Search for the cell housing the specified text and yield its (X, Y) center coordinate. 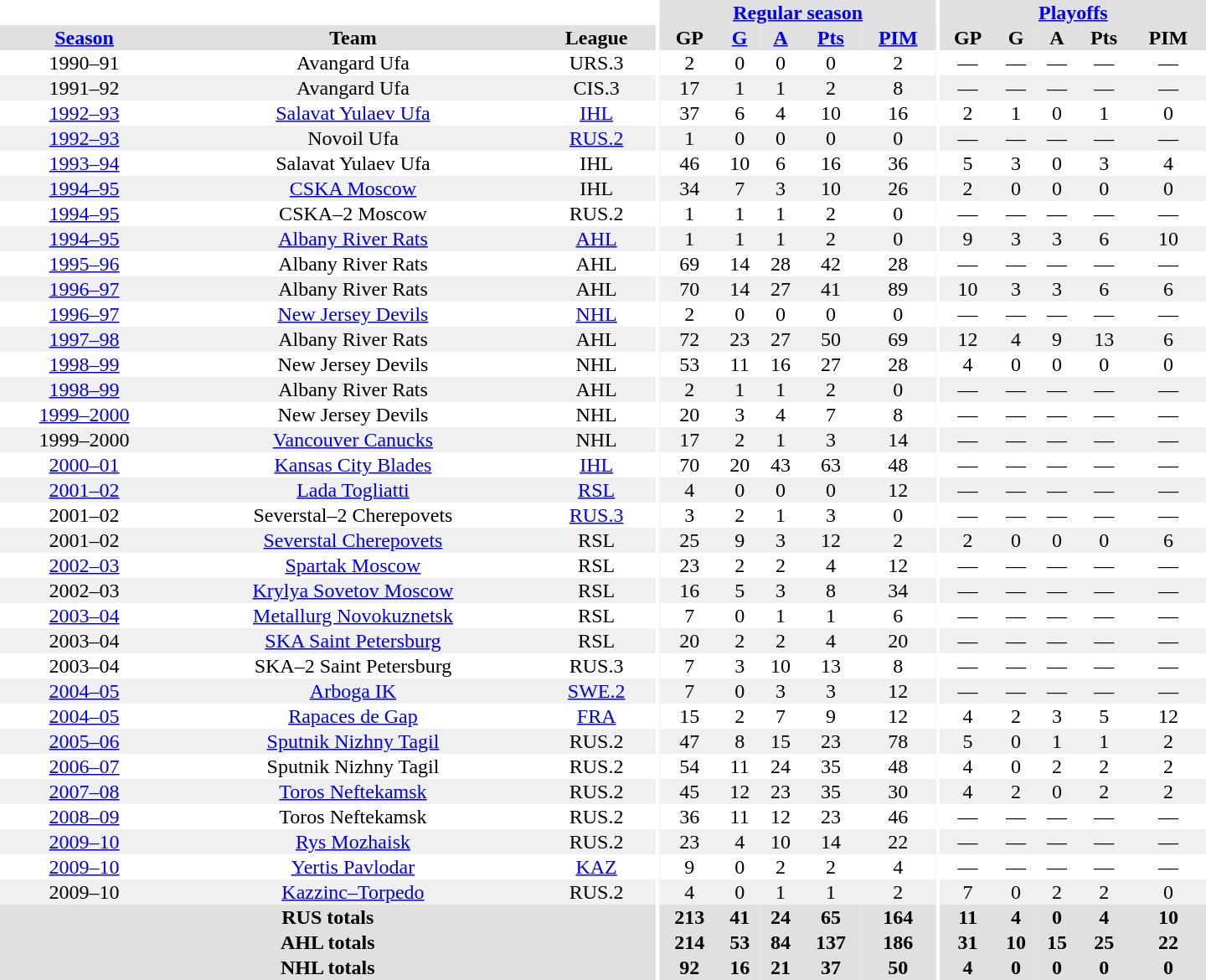
Yertis Pavlodar (353, 867)
63 (831, 465)
2005–06 (84, 741)
26 (898, 188)
Regular season (797, 13)
137 (831, 942)
KAZ (596, 867)
186 (898, 942)
Metallurg Novokuznetsk (353, 616)
1993–94 (84, 163)
54 (690, 766)
213 (690, 917)
65 (831, 917)
1991–92 (84, 88)
1995–96 (84, 264)
SKA Saint Petersburg (353, 641)
92 (690, 967)
URS.3 (596, 63)
21 (781, 967)
Kansas City Blades (353, 465)
84 (781, 942)
SKA–2 Saint Petersburg (353, 666)
2000–01 (84, 465)
2008–09 (84, 817)
2006–07 (84, 766)
Severstal–2 Cherepovets (353, 515)
Krylya Sovetov Moscow (353, 591)
43 (781, 465)
45 (690, 792)
NHL totals (328, 967)
Severstal Cherepovets (353, 540)
89 (898, 289)
31 (968, 942)
Novoil Ufa (353, 138)
47 (690, 741)
CSKA Moscow (353, 188)
League (596, 38)
42 (831, 264)
SWE.2 (596, 691)
CIS.3 (596, 88)
Arboga IK (353, 691)
2007–08 (84, 792)
Rys Mozhaisk (353, 842)
Playoffs (1074, 13)
FRA (596, 716)
164 (898, 917)
Season (84, 38)
78 (898, 741)
Spartak Moscow (353, 565)
Lada Togliatti (353, 490)
CSKA–2 Moscow (353, 214)
214 (690, 942)
72 (690, 339)
RUS totals (328, 917)
Kazzinc–Torpedo (353, 892)
Vancouver Canucks (353, 440)
1997–98 (84, 339)
1990–91 (84, 63)
AHL totals (328, 942)
Team (353, 38)
30 (898, 792)
Rapaces de Gap (353, 716)
